Output the [x, y] coordinate of the center of the cell containing the given text.  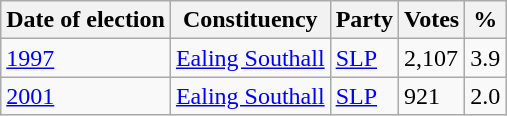
2,107 [432, 58]
2.0 [486, 96]
Constituency [250, 20]
Date of election [86, 20]
Votes [432, 20]
1997 [86, 58]
921 [432, 96]
3.9 [486, 58]
2001 [86, 96]
% [486, 20]
Party [364, 20]
